Find where the given text appears and provide that cell's center as (x, y) coordinate. 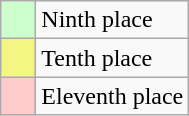
Eleventh place (112, 96)
Ninth place (112, 20)
Tenth place (112, 58)
